From the cell containing the given text, extract its center point as (x, y) coordinate. 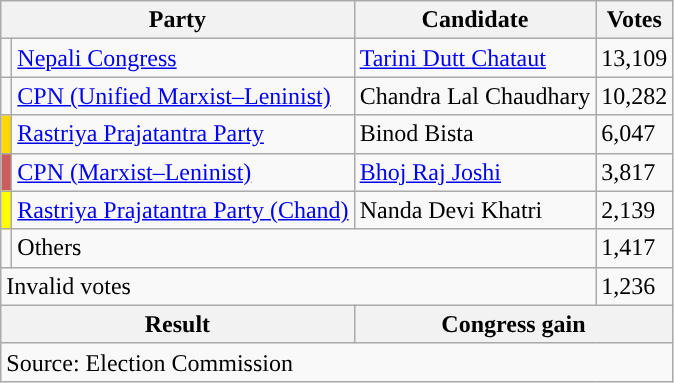
Invalid votes (298, 286)
CPN (Marxist–Leninist) (183, 172)
Nanda Devi Khatri (475, 210)
Party (178, 20)
Chandra Lal Chaudhary (475, 96)
Rastriya Prajatantra Party (Chand) (183, 210)
Votes (634, 20)
Bhoj Raj Joshi (475, 172)
Source: Election Commission (337, 362)
1,236 (634, 286)
Others (304, 248)
1,417 (634, 248)
13,109 (634, 58)
CPN (Unified Marxist–Leninist) (183, 96)
Nepali Congress (183, 58)
Binod Bista (475, 134)
2,139 (634, 210)
Congress gain (514, 324)
10,282 (634, 96)
Tarini Dutt Chataut (475, 58)
6,047 (634, 134)
3,817 (634, 172)
Result (178, 324)
Rastriya Prajatantra Party (183, 134)
Candidate (475, 20)
